Determine the [X, Y] coordinate at the center of the cell enclosing the given text.  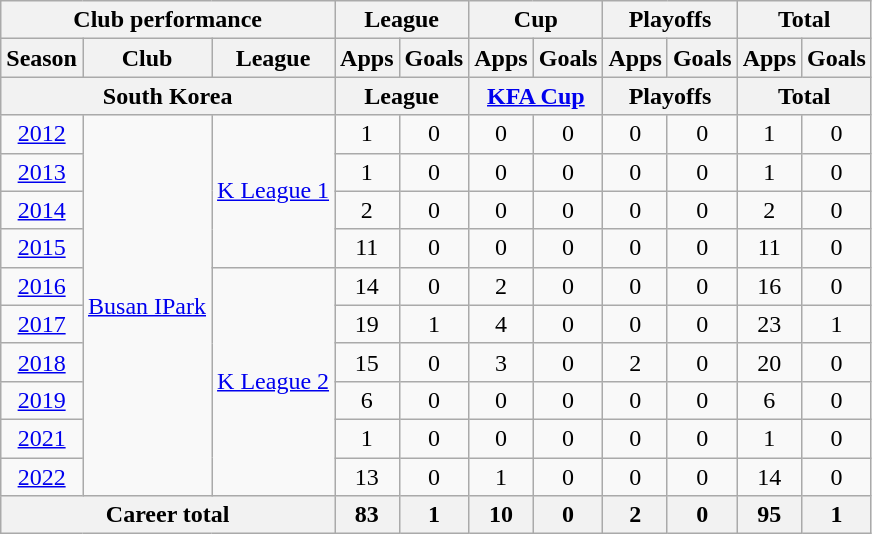
2018 [42, 362]
10 [501, 515]
15 [367, 362]
KFA Cup [536, 96]
Busan IPark [146, 306]
4 [501, 324]
95 [769, 515]
2012 [42, 134]
83 [367, 515]
K League 1 [274, 191]
Season [42, 58]
2022 [42, 477]
23 [769, 324]
Club [146, 58]
K League 2 [274, 381]
Cup [536, 20]
2015 [42, 248]
16 [769, 286]
2021 [42, 438]
2019 [42, 400]
2017 [42, 324]
Career total [168, 515]
2016 [42, 286]
2014 [42, 210]
3 [501, 362]
20 [769, 362]
19 [367, 324]
South Korea [168, 96]
2013 [42, 172]
Club performance [168, 20]
13 [367, 477]
